Detect which cell encompasses the target text, then output its (x, y) center coordinate. 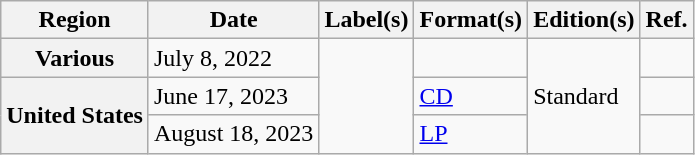
August 18, 2023 (233, 134)
Various (75, 58)
United States (75, 115)
LP (471, 134)
Format(s) (471, 20)
Label(s) (366, 20)
July 8, 2022 (233, 58)
CD (471, 96)
Region (75, 20)
Edition(s) (584, 20)
Standard (584, 96)
Ref. (666, 20)
June 17, 2023 (233, 96)
Date (233, 20)
